Capture the cell that displays the provided text and extract its (x, y) central coordinate. 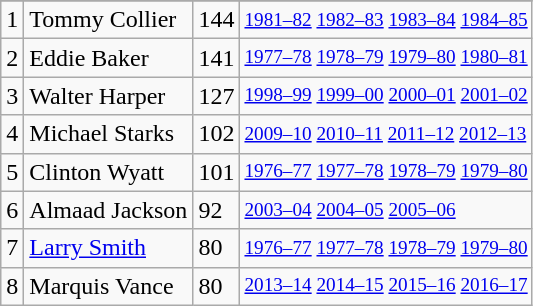
92 (216, 210)
4 (12, 134)
Michael Starks (108, 134)
1 (12, 20)
2 (12, 58)
141 (216, 58)
Larry Smith (108, 248)
102 (216, 134)
Tommy Collier (108, 20)
7 (12, 248)
1977–78 1978–79 1979–80 1980–81 (386, 58)
2013–14 2014–15 2015–16 2016–17 (386, 286)
1998–99 1999–00 2000–01 2001–02 (386, 96)
Clinton Wyatt (108, 172)
Marquis Vance (108, 286)
8 (12, 286)
101 (216, 172)
Eddie Baker (108, 58)
144 (216, 20)
3 (12, 96)
5 (12, 172)
1981–82 1982–83 1983–84 1984–85 (386, 20)
2009–10 2010–11 2011–12 2012–13 (386, 134)
127 (216, 96)
Walter Harper (108, 96)
6 (12, 210)
2003–04 2004–05 2005–06 (386, 210)
Almaad Jackson (108, 210)
